For the text-containing cell, return its midpoint in [X, Y] coordinate format. 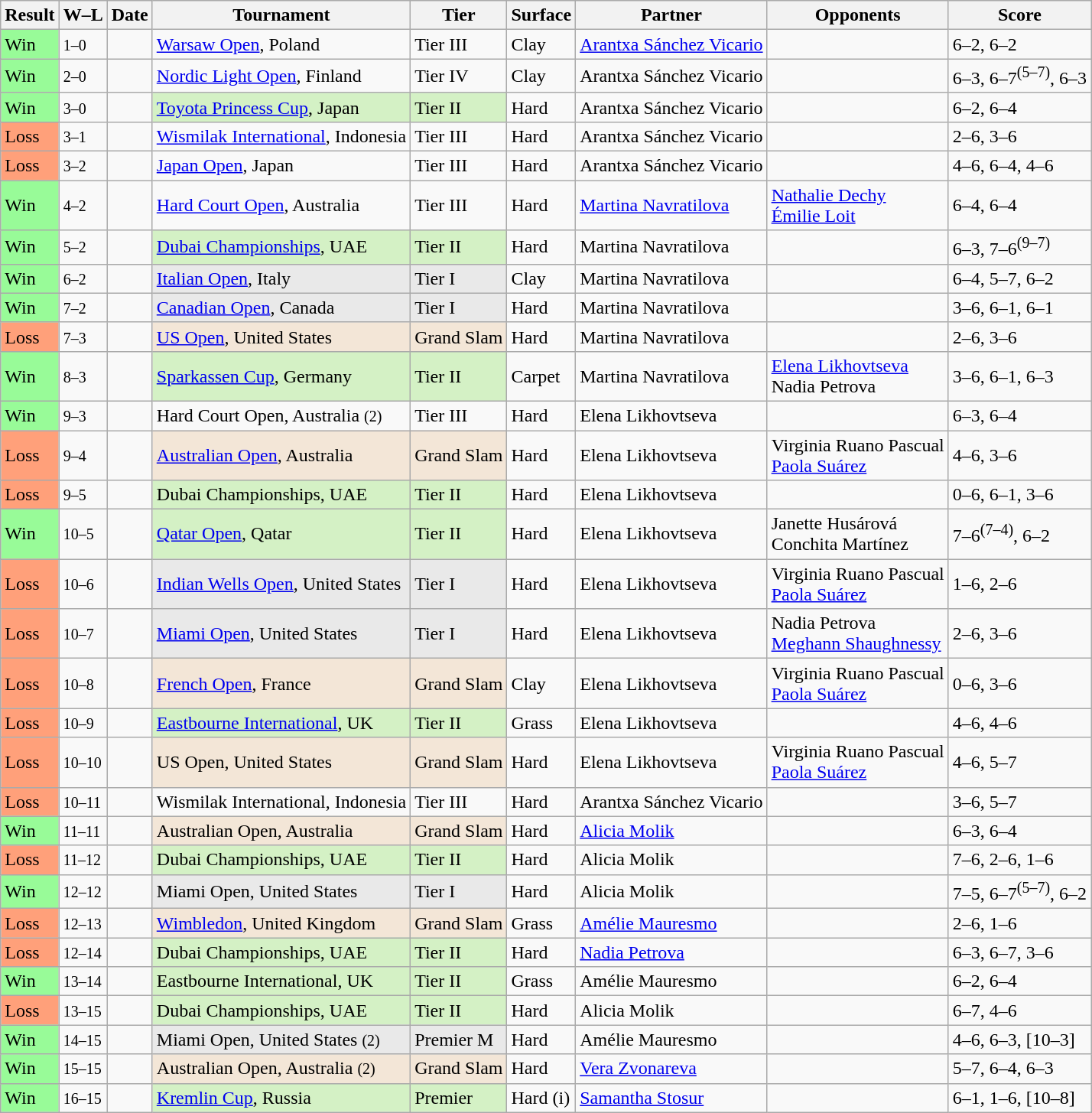
Tier IV [459, 76]
10–10 [83, 762]
Canadian Open, Canada [281, 308]
12–14 [83, 952]
1–6, 2–6 [1019, 584]
13–14 [83, 981]
Italian Open, Italy [281, 278]
Nordic Light Open, Finland [281, 76]
3–6, 6–1, 6–1 [1019, 308]
3–6, 6–1, 6–3 [1019, 376]
10–11 [83, 802]
Nathalie Dechy Émilie Loit [858, 205]
Hard Court Open, Australia [281, 205]
3–2 [83, 166]
Toyota Princess Cup, Japan [281, 107]
Indian Wells Open, United States [281, 584]
4–6, 6–3, [10–3] [1019, 1040]
4–2 [83, 205]
3–0 [83, 107]
Hard (i) [541, 1098]
7–2 [83, 308]
2–0 [83, 76]
4–6, 3–6 [1019, 456]
Date [130, 15]
Tier [459, 15]
8–3 [83, 376]
6–3, 6–7, 3–6 [1019, 952]
Elena Likhovtseva Nadia Petrova [858, 376]
Samantha Stosur [671, 1098]
7–6, 2–6, 1–6 [1019, 860]
6–2, 6–2 [1019, 44]
Australian Open, Australia (2) [281, 1069]
Hard Court Open, Australia (2) [281, 415]
14–15 [83, 1040]
0–6, 3–6 [1019, 684]
9–4 [83, 456]
Miami Open, United States (2) [281, 1040]
Wimbledon, United Kingdom [281, 923]
16–15 [83, 1098]
Premier [459, 1098]
Result [30, 15]
W–L [83, 15]
9–3 [83, 415]
0–6, 6–1, 3–6 [1019, 495]
7–6(7–4), 6–2 [1019, 534]
Tournament [281, 15]
Premier M [459, 1040]
6–2 [83, 278]
Janette Husárová Conchita Martínez [858, 534]
4–6, 6–4, 4–6 [1019, 166]
13–15 [83, 1010]
4–6, 5–7 [1019, 762]
9–5 [83, 495]
Opponents [858, 15]
6–3, 6–7(5–7), 6–3 [1019, 76]
Score [1019, 15]
10–7 [83, 633]
Japan Open, Japan [281, 166]
6–7, 4–6 [1019, 1010]
Vera Zvonareva [671, 1069]
Kremlin Cup, Russia [281, 1098]
12–13 [83, 923]
French Open, France [281, 684]
4–6, 4–6 [1019, 723]
1–0 [83, 44]
Sparkassen Cup, Germany [281, 376]
10–8 [83, 684]
Nadia Petrova [671, 952]
Warsaw Open, Poland [281, 44]
6–1, 1–6, [10–8] [1019, 1098]
6–3, 7–6(9–7) [1019, 248]
7–5, 6–7(5–7), 6–2 [1019, 892]
6–4, 6–4 [1019, 205]
10–6 [83, 584]
Partner [671, 15]
5–7, 6–4, 6–3 [1019, 1069]
7–3 [83, 337]
10–9 [83, 723]
Nadia Petrova Meghann Shaughnessy [858, 633]
11–12 [83, 860]
15–15 [83, 1069]
Surface [541, 15]
10–5 [83, 534]
Carpet [541, 376]
2–6, 1–6 [1019, 923]
5–2 [83, 248]
12–12 [83, 892]
3–6, 5–7 [1019, 802]
6–4, 5–7, 6–2 [1019, 278]
Qatar Open, Qatar [281, 534]
11–11 [83, 831]
3–1 [83, 136]
